Pinpoint the cell where the given text exists, returning its [x, y] midpoint coordinate. 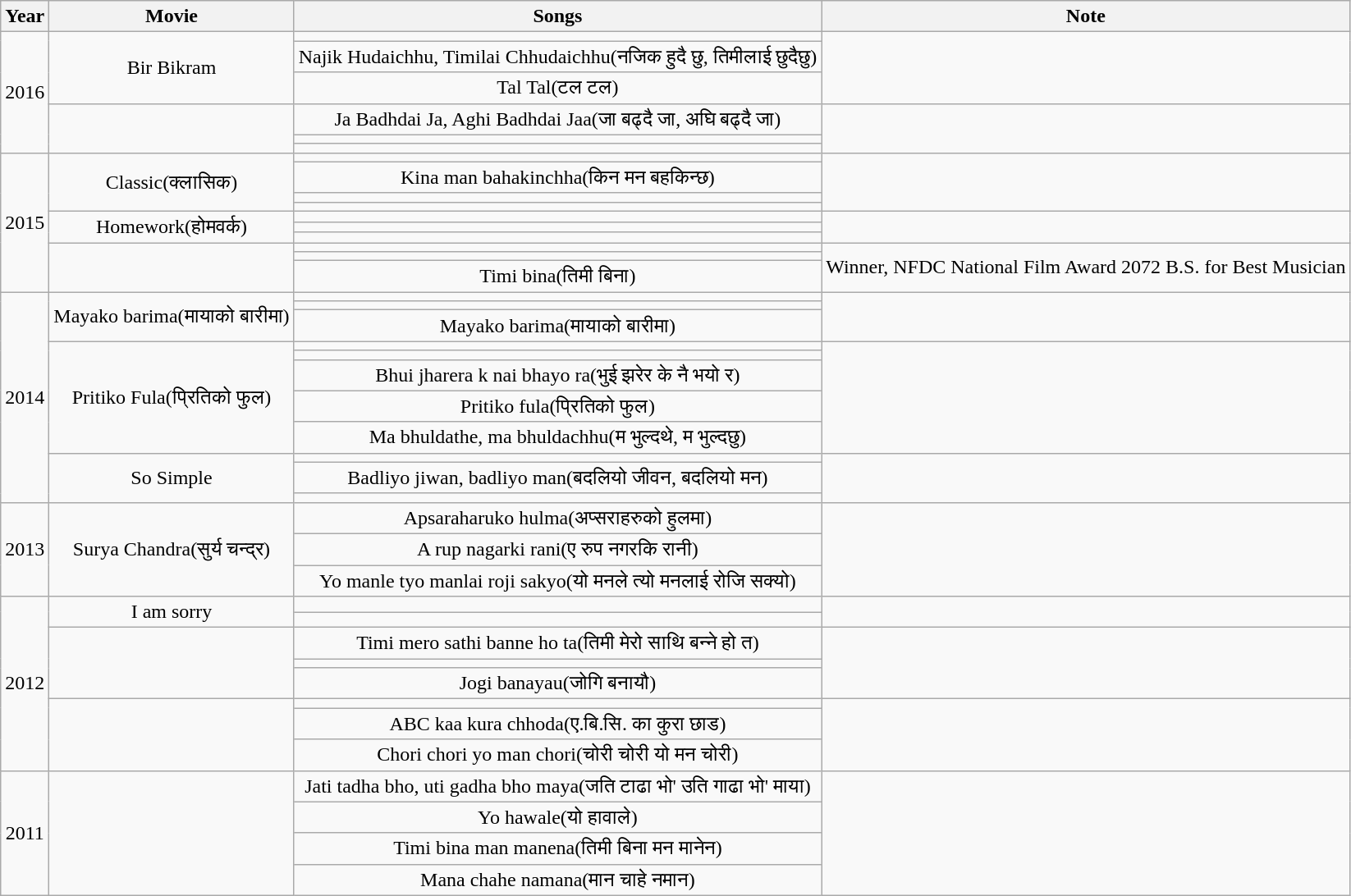
I am sorry [172, 612]
2014 [25, 397]
Classic(क्लासिक) [172, 182]
Bhui jharera k nai bhayo ra(भुई झरेर के नै भयो र) [558, 375]
Pritiko Fula(प्रितिको फुल) [172, 397]
A rup nagarki rani(ए रुप नगरकि रानी) [558, 549]
So Simple [172, 478]
2015 [25, 222]
Mana chahe namana(मान चाहे नमान) [558, 880]
Timi mero sathi banne ho ta(तिमी मेरो साथि बन्ने हो त) [558, 643]
Note [1086, 16]
Timi bina man manena(तिमी बिना मन मानेन) [558, 848]
2011 [25, 833]
ABC kaa kura chhoda(ए.बि.सि. का कुरा छाड) [558, 724]
Ja Badhdai Ja, Aghi Badhdai Jaa(जा बढ्दै जा, अघि बढ्दै जा) [558, 119]
Apsaraharuko hulma(अप्सराहरुको हुलमा) [558, 518]
Songs [558, 16]
Chori chori yo man chori(चोरी चोरी यो मन चोरी) [558, 755]
2012 [25, 683]
Tal Tal(टल टल) [558, 88]
Bir Bikram [172, 67]
Pritiko fula(प्रितिको फुल) [558, 406]
Najik Hudaichhu, Timilai Chhudaichhu(नजिक हुदै छु, तिमीलाई छुदैछु) [558, 57]
Movie [172, 16]
Timi bina(तिमी बिना) [558, 277]
Jogi banayau(जोगि बनायौ) [558, 683]
Yo hawale(यो हावाले) [558, 817]
Surya Chandra(सुर्य चन्द्र) [172, 549]
2013 [25, 549]
Jati tadha bho, uti gadha bho maya(जति टाढा भो' उति गाढा भो' माया) [558, 786]
Badliyo jiwan, badliyo man(बदलियो जीवन, बदलियो मन) [558, 478]
Homework(होमवर्क) [172, 226]
Kina man bahakinchha(किन मन बहकिन्छ) [558, 177]
Winner, NFDC National Film Award 2072 B.S. for Best Musician [1086, 267]
Ma bhuldathe, ma bhuldachhu(म भुल्दथे, म भुल्दछु) [558, 437]
Year [25, 16]
2016 [25, 92]
Yo manle tyo manlai roji sakyo(यो मनले त्यो मनलाई रोजि सक्यो) [558, 580]
